Capture the cell that displays the provided text and extract its (x, y) central coordinate. 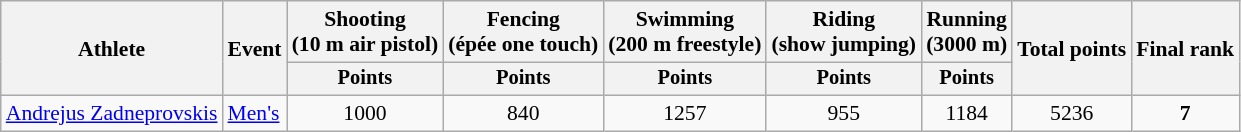
Running(3000 m) (966, 32)
1257 (684, 114)
Swimming(200 m freestyle) (684, 32)
Event (255, 48)
7 (1185, 114)
Total points (1072, 48)
1000 (366, 114)
5236 (1072, 114)
840 (523, 114)
Fencing(épée one touch) (523, 32)
Athlete (112, 48)
Riding(show jumping) (844, 32)
Shooting(10 m air pistol) (366, 32)
Final rank (1185, 48)
Men's (255, 114)
Andrejus Zadneprovskis (112, 114)
1184 (966, 114)
955 (844, 114)
